For the text-containing cell, return its midpoint in (x, y) coordinate format. 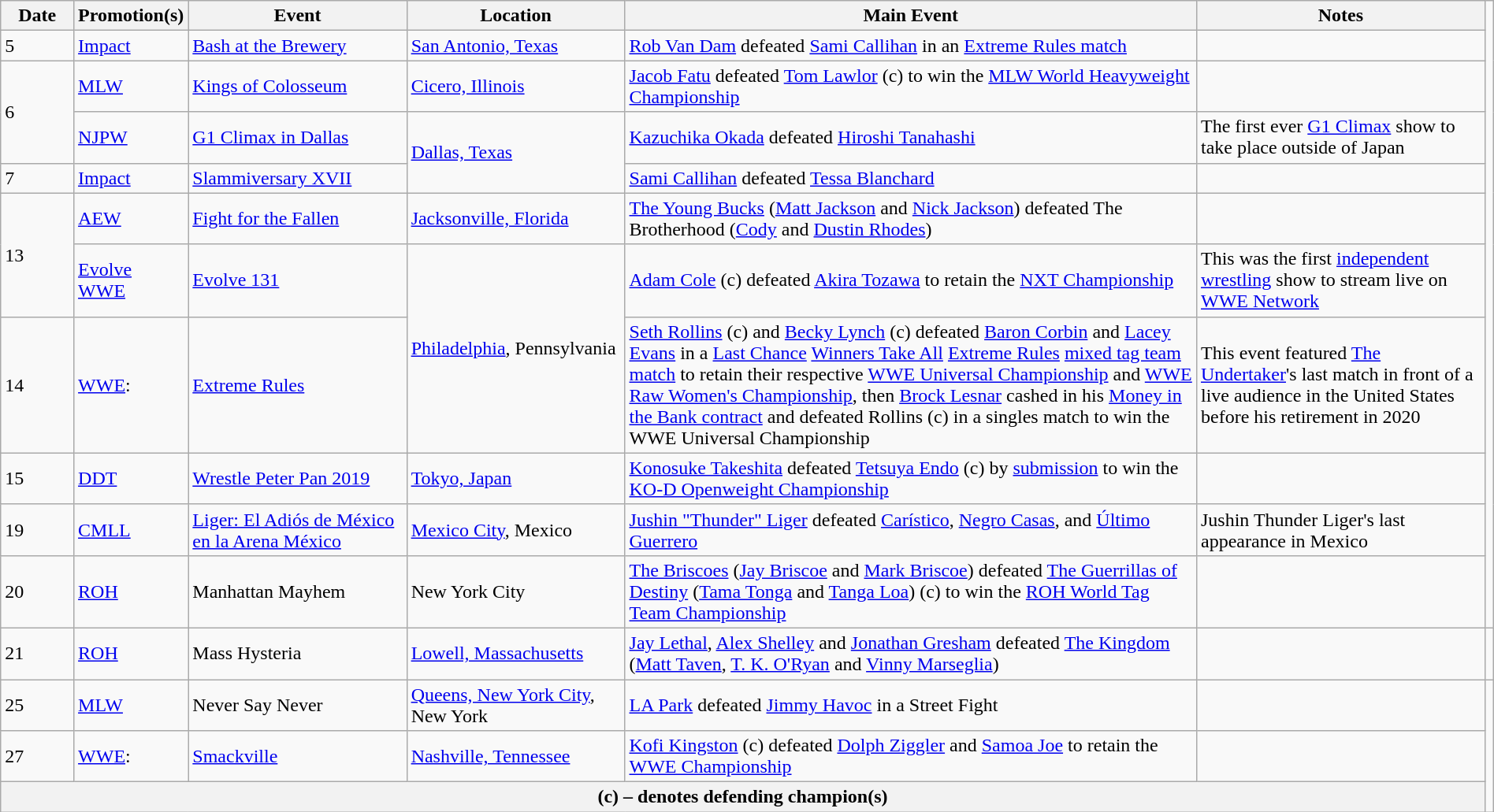
DDT (131, 479)
Sami Callihan defeated Tessa Blanchard (911, 178)
CMLL (131, 529)
Manhattan Mayhem (298, 591)
Evolve 131 (298, 280)
19 (38, 529)
Jay Lethal, Alex Shelley and Jonathan Gresham defeated The Kingdom (Matt Taven, T. K. O'Ryan and Vinny Marseglia) (911, 654)
Mass Hysteria (298, 654)
20 (38, 591)
21 (38, 654)
Dallas, Texas (515, 153)
LA Park defeated Jimmy Havoc in a Street Fight (911, 704)
San Antonio, Texas (515, 46)
This was the first independent wrestling show to stream live on WWE Network (1340, 280)
Promotion(s) (131, 16)
Lowell, Massachusetts (515, 654)
The Young Bucks (Matt Jackson and Nick Jackson) defeated The Brotherhood (Cody and Dustin Rhodes) (911, 219)
Rob Van Dam defeated Sami Callihan in an Extreme Rules match (911, 46)
7 (38, 178)
This event featured The Undertaker's last match in front of a live audience in the United States before his retirement in 2020 (1340, 384)
EvolveWWE (131, 280)
Jacob Fatu defeated Tom Lawlor (c) to win the MLW World Heavyweight Championship (911, 87)
Jacksonville, Florida (515, 219)
25 (38, 704)
Liger: El Adiós de México en la Arena México (298, 529)
G1 Climax in Dallas (298, 137)
Extreme Rules (298, 384)
Mexico City, Mexico (515, 529)
6 (38, 112)
Konosuke Takeshita defeated Tetsuya Endo (c) by submission to win the KO-D Openweight Championship (911, 479)
Fight for the Fallen (298, 219)
(c) – denotes defending champion(s) (742, 797)
Date (38, 16)
Philadelphia, Pennsylvania (515, 348)
Event (298, 16)
Kofi Kingston (c) defeated Dolph Ziggler and Samoa Joe to retain the WWE Championship (911, 756)
5 (38, 46)
13 (38, 255)
Kings of Colosseum (298, 87)
Tokyo, Japan (515, 479)
Jushin "Thunder" Liger defeated Carístico, Negro Casas, and Último Guerrero (911, 529)
27 (38, 756)
AEW (131, 219)
Smackville (298, 756)
NJPW (131, 137)
Jushin Thunder Liger's last appearance in Mexico (1340, 529)
Location (515, 16)
New York City (515, 591)
Bash at the Brewery (298, 46)
Kazuchika Okada defeated Hiroshi Tanahashi (911, 137)
Never Say Never (298, 704)
Adam Cole (c) defeated Akira Tozawa to retain the NXT Championship (911, 280)
Notes (1340, 16)
Cicero, Illinois (515, 87)
Nashville, Tennessee (515, 756)
The first ever G1 Climax show to take place outside of Japan (1340, 137)
Queens, New York City, New York (515, 704)
Main Event (911, 16)
15 (38, 479)
Wrestle Peter Pan 2019 (298, 479)
Slammiversary XVII (298, 178)
14 (38, 384)
